Scan for the cell matching the given text and deliver its [X, Y] coordinate at center. 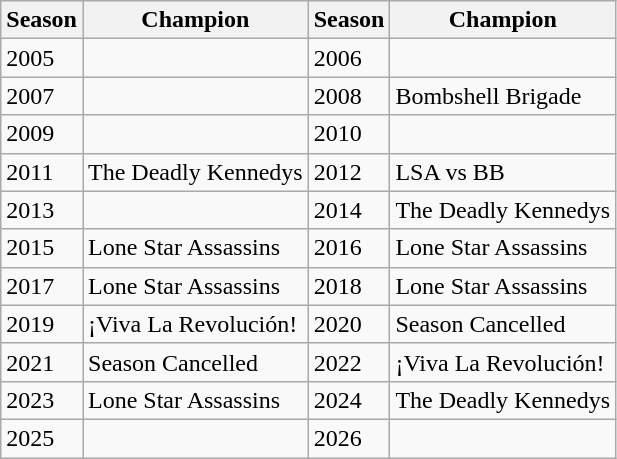
2016 [349, 248]
2022 [349, 362]
2024 [349, 400]
2011 [42, 172]
2025 [42, 438]
2019 [42, 324]
2018 [349, 286]
2006 [349, 58]
Bombshell Brigade [503, 96]
2020 [349, 324]
2010 [349, 134]
2014 [349, 210]
2015 [42, 248]
2012 [349, 172]
2008 [349, 96]
2009 [42, 134]
2005 [42, 58]
2007 [42, 96]
2013 [42, 210]
LSA vs BB [503, 172]
2017 [42, 286]
2023 [42, 400]
2026 [349, 438]
2021 [42, 362]
